Extract the [X, Y] coordinate from the center of the cell holding the provided text.  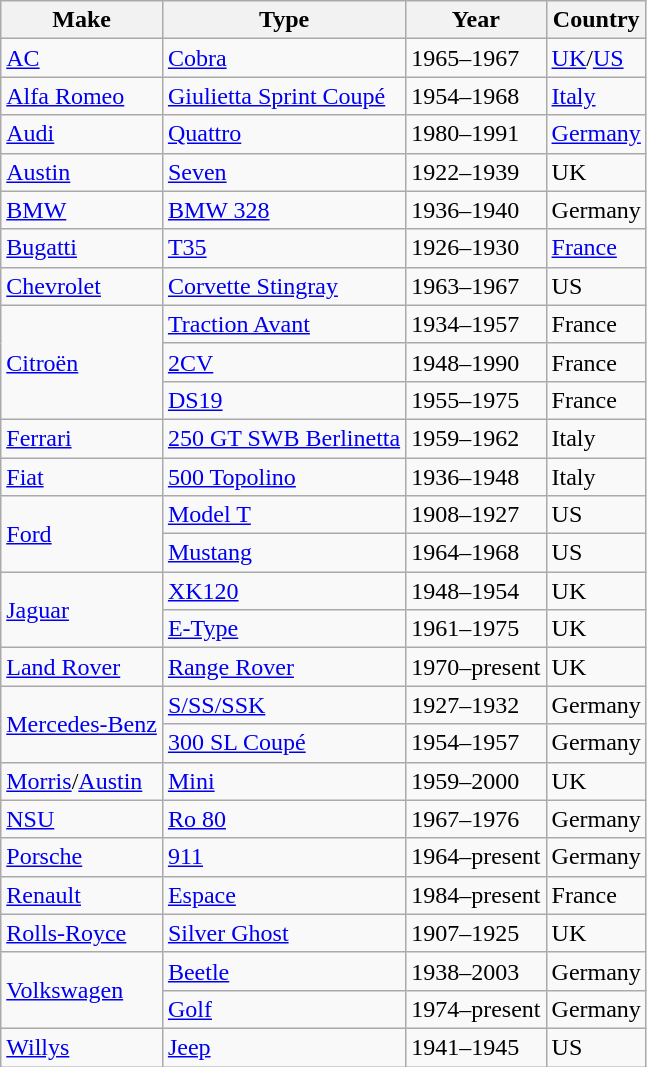
Renault [82, 895]
Willys [82, 1047]
Morris/Austin [82, 781]
1941–1945 [476, 1047]
1964–1968 [476, 553]
Land Rover [82, 667]
1948–1990 [476, 362]
2CV [284, 362]
1970–present [476, 667]
NSU [82, 819]
Golf [284, 1009]
Alfa Romeo [82, 96]
Audi [82, 134]
Seven [284, 172]
1967–1976 [476, 819]
Ford [82, 534]
911 [284, 857]
Mini [284, 781]
Citroën [82, 362]
Ferrari [82, 438]
Quattro [284, 134]
Ro 80 [284, 819]
1965–1967 [476, 58]
AC [82, 58]
Mercedes-Benz [82, 724]
UK/US [596, 58]
1936–1948 [476, 477]
1984–present [476, 895]
1954–1968 [476, 96]
Rolls-Royce [82, 933]
Make [82, 20]
Volkswagen [82, 990]
1922–1939 [476, 172]
1964–present [476, 857]
1954–1957 [476, 743]
Cobra [284, 58]
300 SL Coupé [284, 743]
Porsche [82, 857]
1974–present [476, 1009]
1926–1930 [476, 248]
1963–1967 [476, 286]
Mustang [284, 553]
Year [476, 20]
BMW 328 [284, 210]
T35 [284, 248]
Range Rover [284, 667]
BMW [82, 210]
1938–2003 [476, 971]
Country [596, 20]
S/SS/SSK [284, 705]
XK120 [284, 591]
1907–1925 [476, 933]
250 GT SWB Berlinetta [284, 438]
Traction Avant [284, 324]
DS19 [284, 400]
1948–1954 [476, 591]
Giulietta Sprint Coupé [284, 96]
1959–2000 [476, 781]
1961–1975 [476, 629]
Jeep [284, 1047]
1927–1932 [476, 705]
Silver Ghost [284, 933]
Jaguar [82, 610]
Chevrolet [82, 286]
Model T [284, 515]
1908–1927 [476, 515]
Fiat [82, 477]
1959–1962 [476, 438]
E-Type [284, 629]
500 Topolino [284, 477]
Corvette Stingray [284, 286]
1934–1957 [476, 324]
1980–1991 [476, 134]
1936–1940 [476, 210]
Beetle [284, 971]
1955–1975 [476, 400]
Espace [284, 895]
Type [284, 20]
Bugatti [82, 248]
Austin [82, 172]
